Capture the cell that displays the provided text and extract its (X, Y) central coordinate. 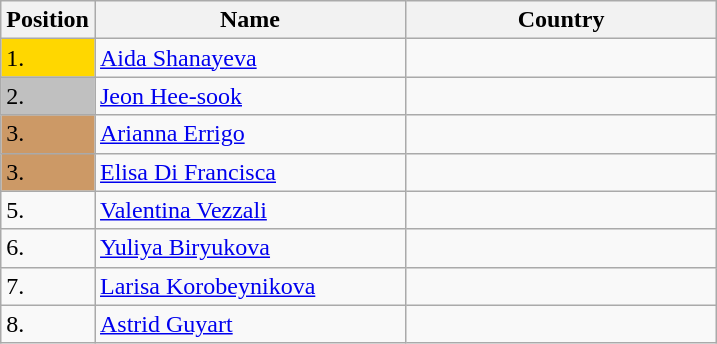
Valentina Vezzali (250, 210)
Name (250, 20)
Larisa Korobeynikova (250, 286)
8. (48, 324)
Elisa Di Francisca (250, 172)
Aida Shanayeva (250, 58)
1. (48, 58)
Position (48, 20)
Jeon Hee-sook (250, 96)
5. (48, 210)
6. (48, 248)
Country (562, 20)
7. (48, 286)
Astrid Guyart (250, 324)
Arianna Errigo (250, 134)
2. (48, 96)
Yuliya Biryukova (250, 248)
